Find where the given text appears and provide that cell's center as [X, Y] coordinate. 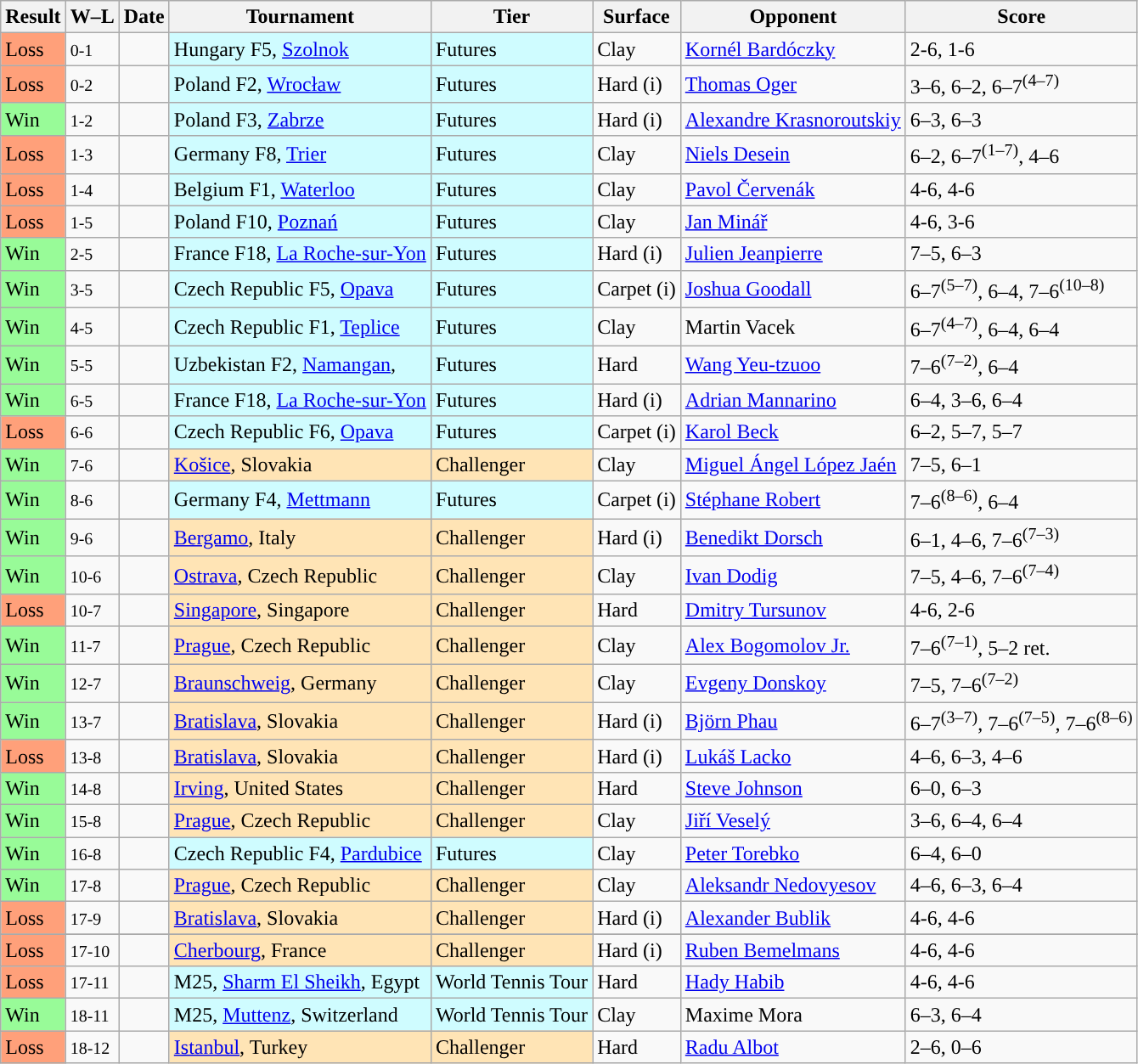
Germany F8, Trier [300, 155]
7–5, 6–3 [1021, 254]
Czech Republic F6, Opava [300, 432]
Germany F4, Mettmann [300, 499]
3–6, 6–4, 6–4 [1021, 821]
Niels Desein [793, 155]
10-7 [92, 611]
Irving, United States [300, 789]
Poland F10, Poznań [300, 222]
Miguel Ángel López Jaén [793, 464]
Uzbekistan F2, Namangan, [300, 365]
W–L [92, 17]
7–6(7–1), 5–2 ret. [1021, 645]
Steve Johnson [793, 789]
15-8 [92, 821]
6–1, 4–6, 7–6(7–3) [1021, 538]
Surface [637, 17]
2-5 [92, 254]
Ivan Dodig [793, 576]
11-7 [92, 645]
Martin Vacek [793, 328]
6–4, 3–6, 6–4 [1021, 400]
M25, Sharm El Sheikh, Egypt [300, 982]
5-5 [92, 365]
3-5 [92, 289]
0-1 [92, 49]
Radu Albot [793, 1047]
0-2 [92, 85]
Belgium F1, Waterloo [300, 189]
Tournament [300, 17]
Adrian Mannarino [793, 400]
Evgeny Donskoy [793, 683]
Result [33, 17]
Czech Republic F1, Teplice [300, 328]
Alexander Bublik [793, 918]
M25, Muttenz, Switzerland [300, 1015]
6–2, 5–7, 5–7 [1021, 432]
4–6, 6–3, 6–4 [1021, 886]
Poland F2, Wrocław [300, 85]
Jan Minář [793, 222]
1-5 [92, 222]
6–7(4–7), 6–4, 6–4 [1021, 328]
8-6 [92, 499]
Wang Yeu-tzuoo [793, 365]
13-8 [92, 756]
Lukáš Lacko [793, 756]
17-10 [92, 950]
Ostrava, Czech Republic [300, 576]
4–6, 6–3, 4–6 [1021, 756]
Ruben Bemelmans [793, 950]
Thomas Oger [793, 85]
Björn Phau [793, 722]
Poland F3, Zabrze [300, 119]
Bergamo, Italy [300, 538]
6–3, 6–3 [1021, 119]
6–7(5–7), 6–4, 7–6(10–8) [1021, 289]
Singapore, Singapore [300, 611]
Braunschweig, Germany [300, 683]
Stéphane Robert [793, 499]
10-6 [92, 576]
6–3, 6–4 [1021, 1015]
17-11 [92, 982]
Hady Habib [793, 982]
Benedikt Dorsch [793, 538]
Joshua Goodall [793, 289]
14-8 [92, 789]
4-6, 3-6 [1021, 222]
16-8 [92, 853]
1-4 [92, 189]
Aleksandr Nedovyesov [793, 886]
17-9 [92, 918]
4-5 [92, 328]
4-6, 2-6 [1021, 611]
7-6 [92, 464]
1-3 [92, 155]
Score [1021, 17]
6–4, 6–0 [1021, 853]
18-12 [92, 1047]
7–6(7–2), 6–4 [1021, 365]
Opponent [793, 17]
Hungary F5, Szolnok [300, 49]
Julien Jeanpierre [793, 254]
6–0, 6–3 [1021, 789]
7–6(8–6), 6–4 [1021, 499]
13-7 [92, 722]
Maxime Mora [793, 1015]
3–6, 6–2, 6–7(4–7) [1021, 85]
Czech Republic F5, Opava [300, 289]
Kornél Bardóczky [793, 49]
Dmitry Tursunov [793, 611]
Karol Beck [793, 432]
Peter Torebko [793, 853]
7–5, 7–6(7–2) [1021, 683]
Košice, Slovakia [300, 464]
18-11 [92, 1015]
Tier [511, 17]
6–2, 6–7(1–7), 4–6 [1021, 155]
Date [144, 17]
1-2 [92, 119]
Alex Bogomolov Jr. [793, 645]
12-7 [92, 683]
7–5, 4–6, 7–6(7–4) [1021, 576]
6-6 [92, 432]
2-6, 1-6 [1021, 49]
Cherbourg, France [300, 950]
7–5, 6–1 [1021, 464]
Pavol Červenák [793, 189]
6-5 [92, 400]
Alexandre Krasnoroutskiy [793, 119]
9-6 [92, 538]
2–6, 0–6 [1021, 1047]
6–7(3–7), 7–6(7–5), 7–6(8–6) [1021, 722]
Jiří Veselý [793, 821]
Czech Republic F4, Pardubice [300, 853]
17-8 [92, 886]
Istanbul, Turkey [300, 1047]
